Search for the cell housing the specified text and yield its [x, y] center coordinate. 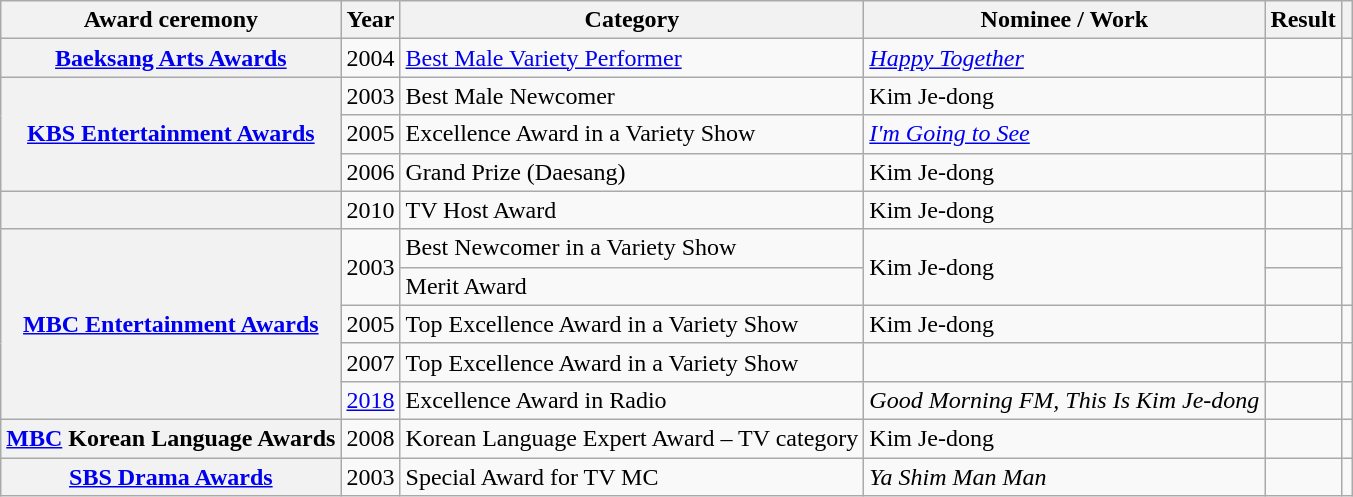
Happy Together [1064, 58]
SBS Drama Awards [171, 477]
Excellence Award in Radio [632, 400]
MBC Korean Language Awards [171, 438]
Ya Shim Man Man [1064, 477]
Special Award for TV MC [632, 477]
Grand Prize (Daesang) [632, 172]
Year [370, 20]
Korean Language Expert Award – TV category [632, 438]
Best Male Newcomer [632, 96]
Best Male Variety Performer [632, 58]
Baeksang Arts Awards [171, 58]
Excellence Award in a Variety Show [632, 134]
2004 [370, 58]
Category [632, 20]
TV Host Award [632, 210]
Good Morning FM, This Is Kim Je-dong [1064, 400]
Nominee / Work [1064, 20]
2008 [370, 438]
Award ceremony [171, 20]
2006 [370, 172]
2018 [370, 400]
MBC Entertainment Awards [171, 324]
Best Newcomer in a Variety Show [632, 248]
KBS Entertainment Awards [171, 134]
2010 [370, 210]
Result [1303, 20]
I'm Going to See [1064, 134]
2007 [370, 362]
Merit Award [632, 286]
